Locate the cell with the specified text and output its [x, y] center coordinate. 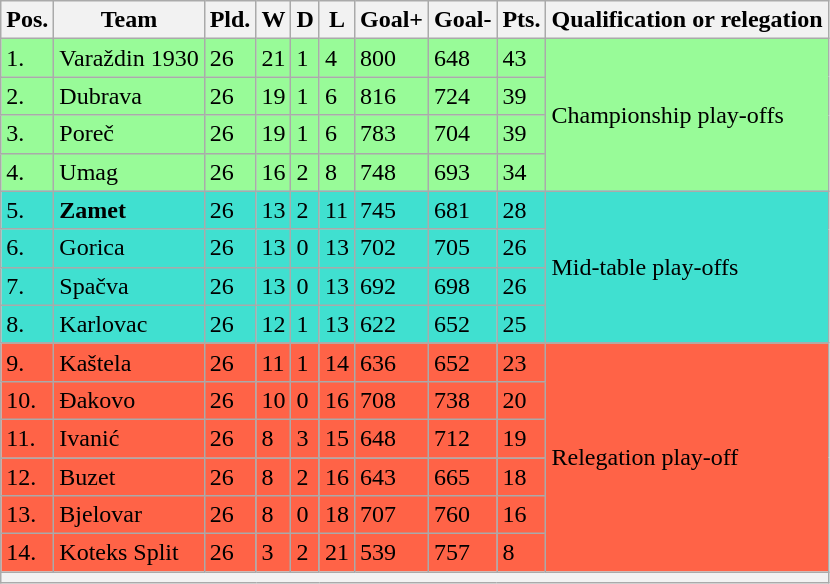
34 [522, 172]
9. [28, 362]
705 [463, 248]
692 [391, 286]
13. [28, 515]
12 [274, 324]
724 [463, 96]
Đakovo [129, 400]
4. [28, 172]
Umag [129, 172]
7. [28, 286]
Team [129, 20]
Zamet [129, 210]
Karlovac [129, 324]
W [274, 20]
643 [391, 477]
15 [336, 438]
Varaždin 1930 [129, 58]
23 [522, 362]
698 [463, 286]
10. [28, 400]
707 [391, 515]
D [305, 20]
10 [274, 400]
Bjelovar [129, 515]
3. [28, 134]
20 [522, 400]
665 [463, 477]
Dubrava [129, 96]
28 [522, 210]
L [336, 20]
14 [336, 362]
539 [391, 553]
Goal+ [391, 20]
Relegation play-off [687, 457]
5. [28, 210]
Buzet [129, 477]
4 [336, 58]
702 [391, 248]
Kaštela [129, 362]
681 [463, 210]
704 [463, 134]
Gorica [129, 248]
12. [28, 477]
Ivanić [129, 438]
748 [391, 172]
Koteks Split [129, 553]
708 [391, 400]
622 [391, 324]
2. [28, 96]
43 [522, 58]
757 [463, 553]
816 [391, 96]
11. [28, 438]
Poreč [129, 134]
693 [463, 172]
760 [463, 515]
Championship play-offs [687, 115]
738 [463, 400]
8. [28, 324]
25 [522, 324]
Pts. [522, 20]
800 [391, 58]
Qualification or relegation [687, 20]
Pld. [230, 20]
783 [391, 134]
745 [391, 210]
Goal- [463, 20]
712 [463, 438]
14. [28, 553]
Pos. [28, 20]
Mid-table play-offs [687, 267]
Spačva [129, 286]
6. [28, 248]
1. [28, 58]
636 [391, 362]
